Pinpoint the cell where the given text exists, returning its [X, Y] midpoint coordinate. 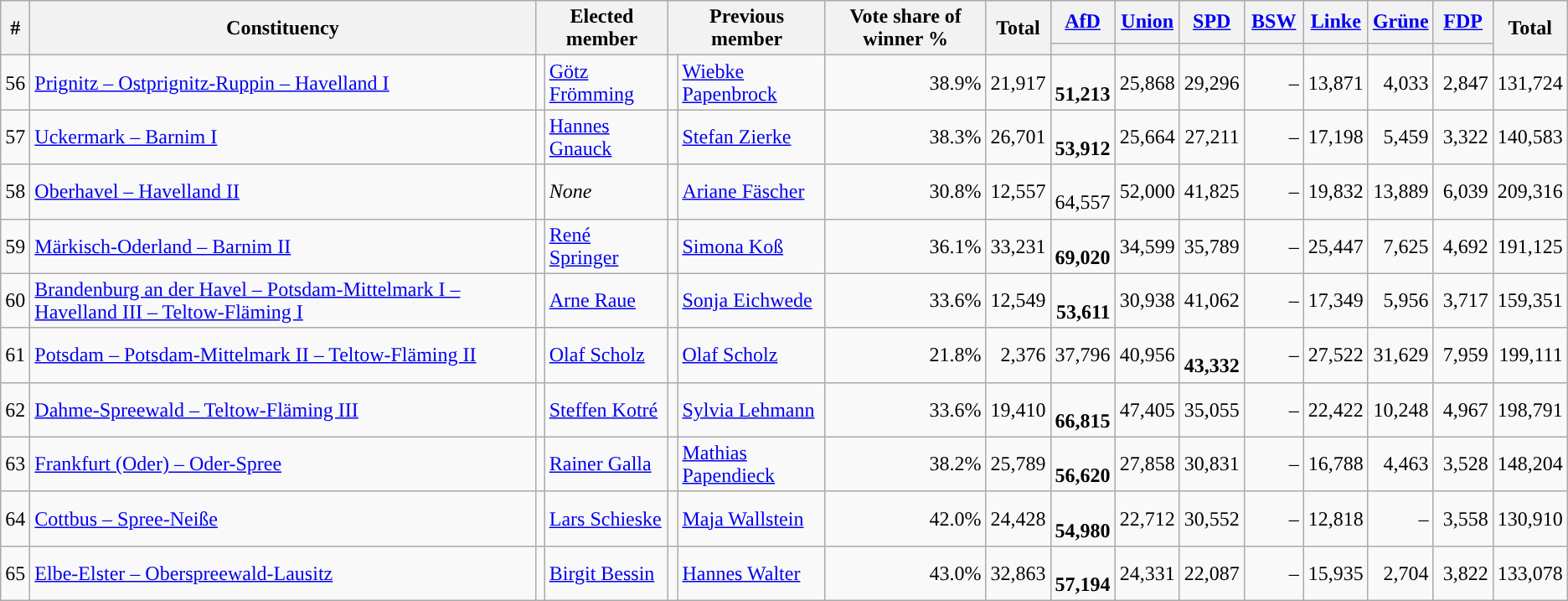
5,459 [1400, 137]
198,791 [1529, 409]
Steffen Kotré [606, 409]
35,055 [1211, 409]
209,316 [1529, 191]
Potsdam – Potsdam-Mittelmark II – Teltow-Fläming II [283, 355]
Sonja Eichwede [751, 300]
Ariane Fäscher [751, 191]
4,967 [1462, 409]
60 [15, 300]
30,938 [1148, 300]
27,211 [1211, 137]
Frankfurt (Oder) – Oder-Spree [283, 464]
130,910 [1529, 518]
32,863 [1019, 573]
Götz Frömming [606, 82]
27,858 [1148, 464]
Wiebke Papenbrock [751, 82]
26,701 [1019, 137]
24,331 [1148, 573]
51,213 [1082, 82]
25,447 [1335, 246]
34,599 [1148, 246]
140,583 [1529, 137]
64,557 [1082, 191]
5,956 [1400, 300]
41,825 [1211, 191]
4,463 [1400, 464]
4,692 [1462, 246]
42.0% [905, 518]
22,422 [1335, 409]
6,039 [1462, 191]
21.8% [905, 355]
AfD [1082, 22]
Brandenburg an der Havel – Potsdam-Mittelmark I – Havelland III – Teltow-Fläming I [283, 300]
None [606, 191]
Lars Schieske [606, 518]
Uckermark – Barnim I [283, 137]
56,620 [1082, 464]
Oberhavel – Havelland II [283, 191]
Elbe-Elster – Oberspreewald-Lausitz [283, 573]
40,956 [1148, 355]
FDP [1462, 22]
25,789 [1019, 464]
65 [15, 573]
René Springer [606, 246]
148,204 [1529, 464]
29,296 [1211, 82]
38.2% [905, 464]
57 [15, 137]
12,557 [1019, 191]
38.3% [905, 137]
3,717 [1462, 300]
33,231 [1019, 246]
Maja Wallstein [751, 518]
17,198 [1335, 137]
Cottbus – Spree-Neiße [283, 518]
7,625 [1400, 246]
22,087 [1211, 573]
19,410 [1019, 409]
2,376 [1019, 355]
Grüne [1400, 22]
133,078 [1529, 573]
63 [15, 464]
Rainer Galla [606, 464]
19,832 [1335, 191]
3,558 [1462, 518]
22,712 [1148, 518]
17,349 [1335, 300]
43.0% [905, 573]
3,322 [1462, 137]
Linke [1335, 22]
BSW [1273, 22]
59 [15, 246]
41,062 [1211, 300]
58 [15, 191]
12,818 [1335, 518]
191,125 [1529, 246]
159,351 [1529, 300]
Prignitz – Ostprignitz-Ruppin – Havelland I [283, 82]
Arne Raue [606, 300]
56 [15, 82]
4,033 [1400, 82]
61 [15, 355]
Constituency [283, 28]
131,724 [1529, 82]
12,549 [1019, 300]
2,847 [1462, 82]
16,788 [1335, 464]
66,815 [1082, 409]
43,332 [1211, 355]
Elected member [601, 28]
30,552 [1211, 518]
Simona Koß [751, 246]
Stefan Zierke [751, 137]
SPD [1211, 22]
24,428 [1019, 518]
13,889 [1400, 191]
27,522 [1335, 355]
30,831 [1211, 464]
30.8% [905, 191]
37,796 [1082, 355]
36.1% [905, 246]
52,000 [1148, 191]
3,822 [1462, 573]
2,704 [1400, 573]
7,959 [1462, 355]
Vote share of winner % [905, 28]
3,528 [1462, 464]
21,917 [1019, 82]
199,111 [1529, 355]
35,789 [1211, 246]
Hannes Walter [751, 573]
# [15, 28]
Hannes Gnauck [606, 137]
53,912 [1082, 137]
25,664 [1148, 137]
10,248 [1400, 409]
Previous member [747, 28]
Mathias Papendieck [751, 464]
Märkisch-Oderland – Barnim II [283, 246]
15,935 [1335, 573]
54,980 [1082, 518]
31,629 [1400, 355]
Sylvia Lehmann [751, 409]
13,871 [1335, 82]
Dahme-Spreewald – Teltow-Fläming III [283, 409]
38.9% [905, 82]
Union [1148, 22]
69,020 [1082, 246]
57,194 [1082, 573]
64 [15, 518]
47,405 [1148, 409]
25,868 [1148, 82]
53,611 [1082, 300]
Birgit Bessin [606, 573]
62 [15, 409]
